Identify which cell holds the provided text, then report its (x, y) central coordinate. 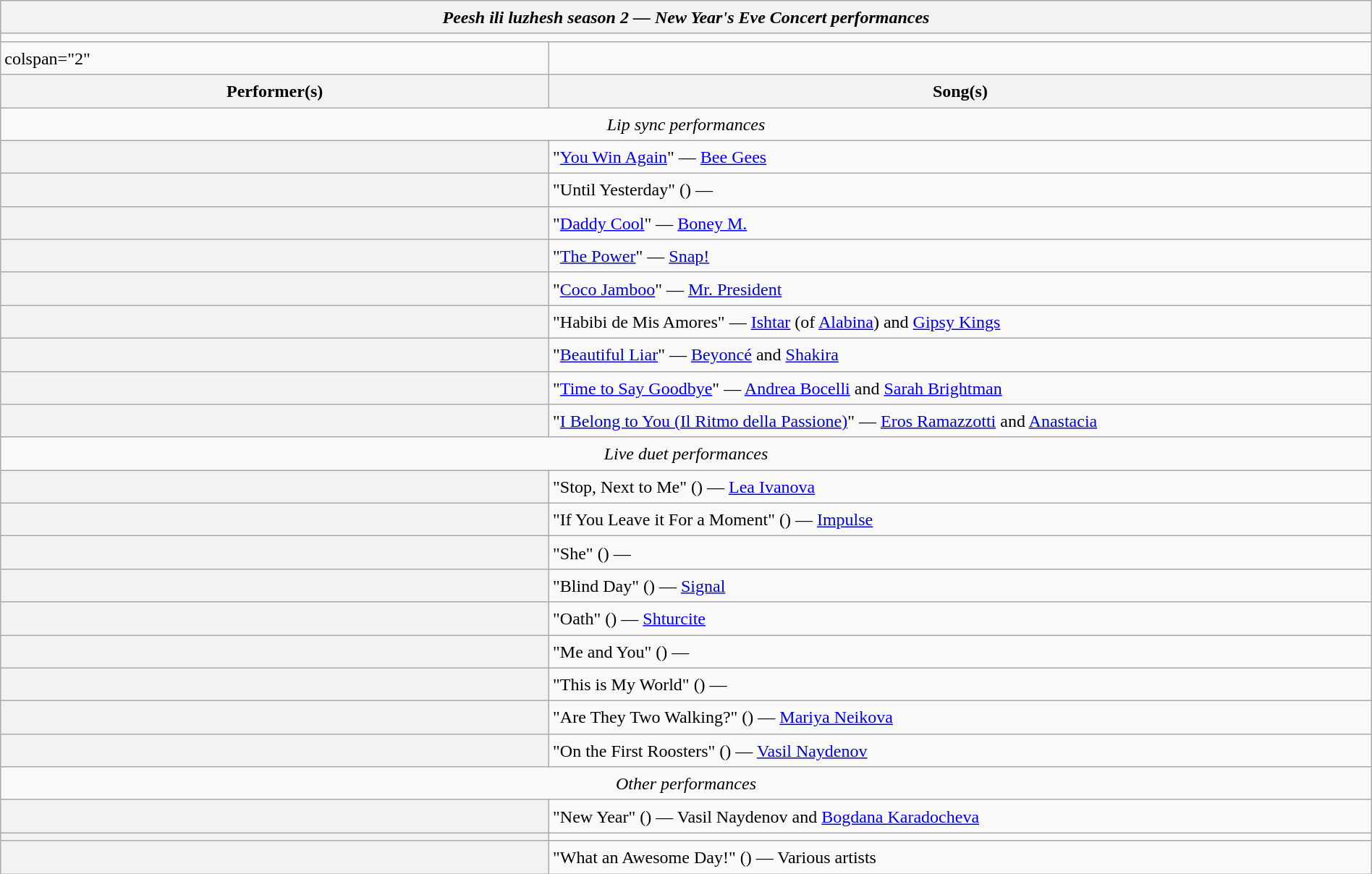
"Daddy Cool" — Boney M. (961, 223)
"I Belong to You (Il Ritmo della Passione)" — Eros Ramazzotti and Anastacia (961, 421)
"You Win Again" — Bee Gees (961, 157)
Other performances (686, 784)
"Time to Say Goodbye" — Andrea Bocelli and Sarah Brightman (961, 388)
"Stop, Next to Me" () — Lea Ivanova (961, 487)
"The Power" — Snap! (961, 256)
"Coco Jamboo" — Mr. President (961, 289)
"New Year" () — Vasil Naydenov and Bogdana Karadocheva (961, 816)
Live duet performances (686, 454)
"Beautiful Liar" — Beyoncé and Shakira (961, 355)
"Me and You" () — (961, 652)
"Oath" () — Shturcite (961, 619)
"This is My World" () — (961, 684)
"Blind Day" () — Signal (961, 585)
Performer(s) (275, 91)
"Until Yesterday" () — (961, 190)
"On the First Roosters" () — Vasil Naydenov (961, 750)
"If You Leave it For a Moment" () — Impulse (961, 519)
Song(s) (961, 91)
"What an Awesome Day!" () — Various artists (961, 857)
"Are They Two Walking?" () — Mariya Neikova (961, 718)
colspan="2" (275, 58)
"She" () — (961, 553)
Lip sync performances (686, 124)
Peesh ili luzhesh season 2 — New Year's Eve Concert performances (686, 17)
"Habibi de Mis Amores" — Ishtar (of Alabina) and Gipsy Kings (961, 322)
